Return (X, Y) of the center of cell containing provided text 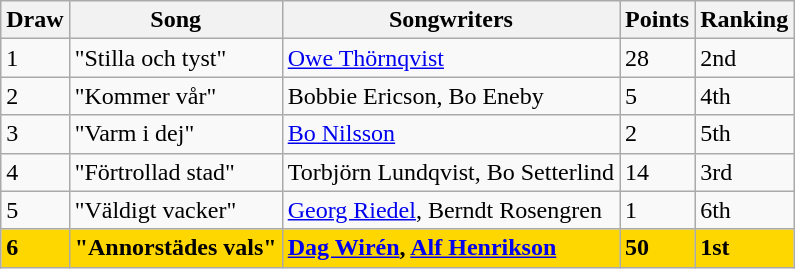
Song (176, 20)
Songwriters (450, 20)
14 (658, 172)
6 (35, 248)
3rd (744, 172)
Ranking (744, 20)
28 (658, 58)
Points (658, 20)
"Annorstädes vals" (176, 248)
3 (35, 134)
4th (744, 96)
"Förtrollad stad" (176, 172)
"Kommer vår" (176, 96)
Owe Thörnqvist (450, 58)
Dag Wirén, Alf Henrikson (450, 248)
"Stilla och tyst" (176, 58)
50 (658, 248)
5th (744, 134)
Bo Nilsson (450, 134)
2nd (744, 58)
"Väldigt vacker" (176, 210)
6th (744, 210)
4 (35, 172)
Draw (35, 20)
1st (744, 248)
"Varm i dej" (176, 134)
Torbjörn Lundqvist, Bo Setterlind (450, 172)
Georg Riedel, Berndt Rosengren (450, 210)
Bobbie Ericson, Bo Eneby (450, 96)
